Scan for the cell matching the given text and deliver its [X, Y] coordinate at center. 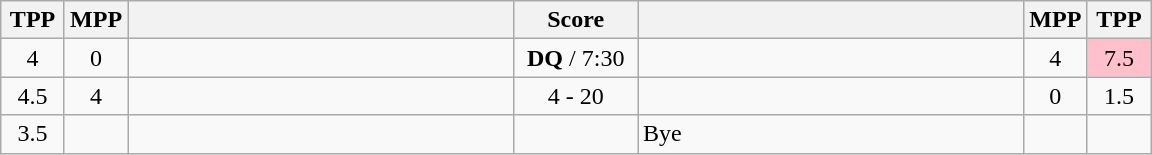
Score [576, 20]
4.5 [33, 96]
DQ / 7:30 [576, 58]
Bye [831, 134]
4 - 20 [576, 96]
1.5 [1119, 96]
7.5 [1119, 58]
3.5 [33, 134]
